Output the (X, Y) coordinate of the center of the cell containing the given text.  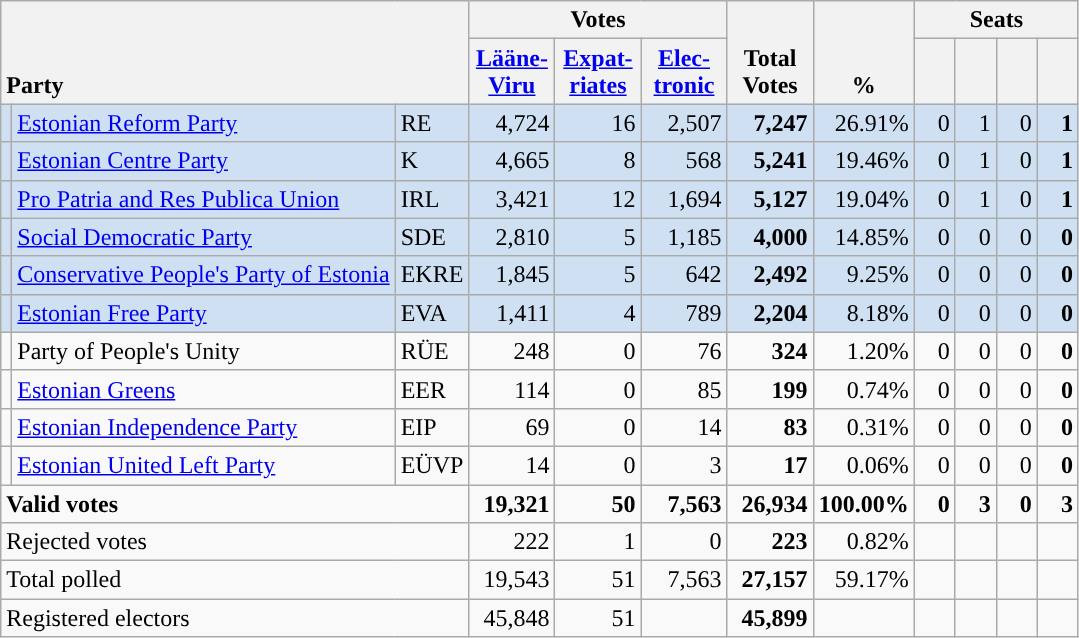
RÜE (432, 351)
EER (432, 389)
% (864, 52)
4 (598, 313)
Estonian United Left Party (204, 465)
7,247 (770, 123)
4,000 (770, 237)
Valid votes (235, 503)
59.17% (864, 580)
26.91% (864, 123)
Party (235, 52)
222 (512, 542)
Expat- riates (598, 72)
EVA (432, 313)
17 (770, 465)
19,321 (512, 503)
0.06% (864, 465)
Pro Patria and Res Publica Union (204, 199)
EIP (432, 427)
Estonian Centre Party (204, 161)
50 (598, 503)
2,492 (770, 275)
14.85% (864, 237)
Estonian Free Party (204, 313)
69 (512, 427)
Estonian Greens (204, 389)
Rejected votes (235, 542)
1,411 (512, 313)
3,421 (512, 199)
5,127 (770, 199)
4,724 (512, 123)
83 (770, 427)
1.20% (864, 351)
0.82% (864, 542)
9.25% (864, 275)
19.04% (864, 199)
100.00% (864, 503)
1,845 (512, 275)
45,848 (512, 618)
1,185 (684, 237)
8.18% (864, 313)
Registered electors (235, 618)
2,204 (770, 313)
Total polled (235, 580)
76 (684, 351)
16 (598, 123)
199 (770, 389)
5,241 (770, 161)
Party of People's Unity (204, 351)
248 (512, 351)
45,899 (770, 618)
26,934 (770, 503)
114 (512, 389)
4,665 (512, 161)
0.31% (864, 427)
RE (432, 123)
EÜVP (432, 465)
Estonian Independence Party (204, 427)
Social Democratic Party (204, 237)
IRL (432, 199)
642 (684, 275)
8 (598, 161)
789 (684, 313)
Total Votes (770, 52)
SDE (432, 237)
85 (684, 389)
Votes (598, 20)
27,157 (770, 580)
568 (684, 161)
2,507 (684, 123)
Seats (996, 20)
12 (598, 199)
223 (770, 542)
K (432, 161)
Conservative People's Party of Estonia (204, 275)
Estonian Reform Party (204, 123)
19.46% (864, 161)
EKRE (432, 275)
1,694 (684, 199)
0.74% (864, 389)
19,543 (512, 580)
Lääne- Viru (512, 72)
Elec- tronic (684, 72)
324 (770, 351)
2,810 (512, 237)
